Find where the given text appears and provide that cell's center as (X, Y) coordinate. 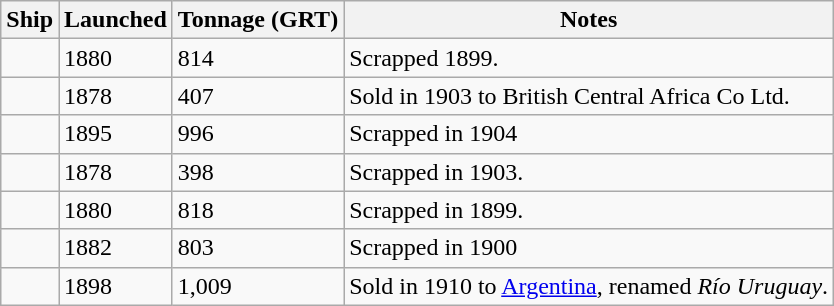
Scrapped 1899. (589, 58)
996 (258, 134)
Launched (116, 20)
803 (258, 248)
Scrapped in 1899. (589, 210)
814 (258, 58)
Ship (30, 20)
1882 (116, 248)
818 (258, 210)
Scrapped in 1904 (589, 134)
Sold in 1910 to Argentina, renamed Río Uruguay. (589, 286)
398 (258, 172)
Sold in 1903 to British Central Africa Co Ltd. (589, 96)
Tonnage (GRT) (258, 20)
407 (258, 96)
Scrapped in 1900 (589, 248)
Scrapped in 1903. (589, 172)
1,009 (258, 286)
1895 (116, 134)
Notes (589, 20)
1898 (116, 286)
